Find where the given text appears and provide that cell's center as (x, y) coordinate. 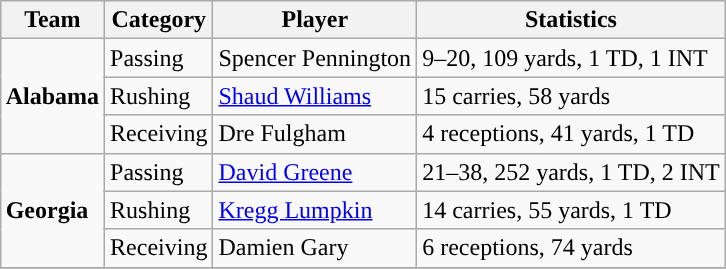
Spencer Pennington (315, 58)
4 receptions, 41 yards, 1 TD (572, 134)
Team (52, 20)
9–20, 109 yards, 1 TD, 1 INT (572, 58)
Georgia (52, 210)
Dre Fulgham (315, 134)
Kregg Lumpkin (315, 210)
6 receptions, 74 yards (572, 248)
Player (315, 20)
Shaud Williams (315, 96)
21–38, 252 yards, 1 TD, 2 INT (572, 172)
Damien Gary (315, 248)
14 carries, 55 yards, 1 TD (572, 210)
David Greene (315, 172)
Alabama (52, 96)
Statistics (572, 20)
15 carries, 58 yards (572, 96)
Category (159, 20)
